Provide the [X, Y] coordinate of the cell's center where the given text is located.  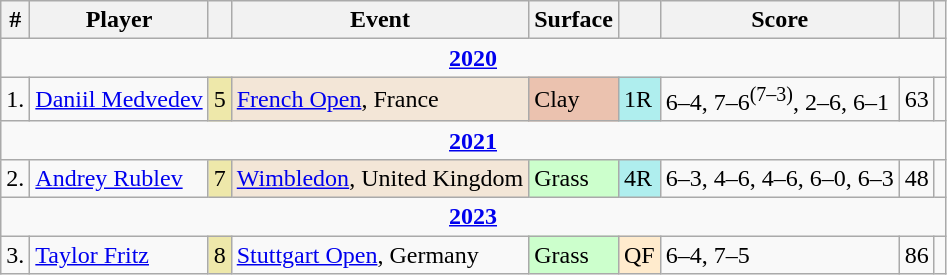
QF [639, 255]
86 [916, 255]
# [16, 20]
4R [639, 178]
Andrey Rublev [119, 178]
2023 [474, 217]
French Open, France [380, 100]
2. [16, 178]
3. [16, 255]
Player [119, 20]
Surface [574, 20]
Taylor Fritz [119, 255]
6–4, 7–6(7–3), 2–6, 6–1 [780, 100]
8 [220, 255]
6–4, 7–5 [780, 255]
7 [220, 178]
Daniil Medvedev [119, 100]
1R [639, 100]
2021 [474, 140]
6–3, 4–6, 4–6, 6–0, 6–3 [780, 178]
5 [220, 100]
Stuttgart Open, Germany [380, 255]
1. [16, 100]
63 [916, 100]
Clay [574, 100]
Wimbledon, United Kingdom [380, 178]
Event [380, 20]
Score [780, 20]
2020 [474, 58]
48 [916, 178]
